Output the (X, Y) coordinate of the center of the cell containing the given text.  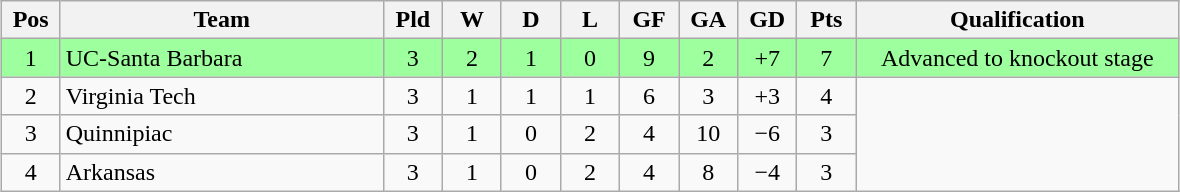
+3 (768, 96)
Pos (30, 20)
6 (650, 96)
GD (768, 20)
−4 (768, 172)
Team (222, 20)
−6 (768, 134)
Pts (826, 20)
8 (708, 172)
Advanced to knockout stage (1018, 58)
Pld (412, 20)
Arkansas (222, 172)
GF (650, 20)
+7 (768, 58)
L (590, 20)
Virginia Tech (222, 96)
9 (650, 58)
Quinnipiac (222, 134)
W (472, 20)
7 (826, 58)
Qualification (1018, 20)
D (530, 20)
GA (708, 20)
UC-Santa Barbara (222, 58)
10 (708, 134)
